Scan for the cell matching the given text and deliver its [x, y] coordinate at center. 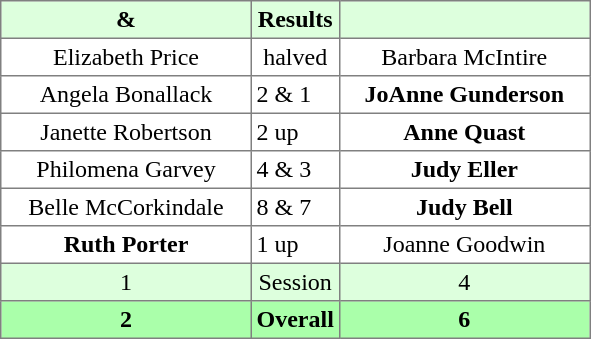
Judy Eller [464, 170]
Session [295, 282]
JoAnne Gunderson [464, 95]
Philomena Garvey [126, 170]
4 & 3 [295, 170]
halved [295, 57]
Barbara McIntire [464, 57]
Joanne Goodwin [464, 245]
2 up [295, 132]
Ruth Porter [126, 245]
Elizabeth Price [126, 57]
8 & 7 [295, 207]
& [126, 20]
2 & 1 [295, 95]
6 [464, 320]
2 [126, 320]
1 up [295, 245]
Janette Robertson [126, 132]
Overall [295, 320]
Judy Bell [464, 207]
Belle McCorkindale [126, 207]
Results [295, 20]
4 [464, 282]
Angela Bonallack [126, 95]
Anne Quast [464, 132]
1 [126, 282]
